Output the [x, y] coordinate of the center of the cell containing the given text.  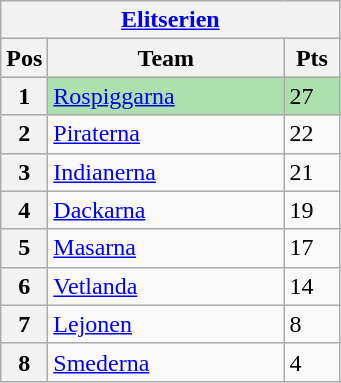
14 [312, 286]
Rospiggarna [166, 96]
27 [312, 96]
Team [166, 58]
Lejonen [166, 324]
Dackarna [166, 210]
17 [312, 248]
22 [312, 134]
3 [24, 172]
Pts [312, 58]
Masarna [166, 248]
Indianerna [166, 172]
Smederna [166, 362]
Pos [24, 58]
1 [24, 96]
5 [24, 248]
7 [24, 324]
Vetlanda [166, 286]
2 [24, 134]
6 [24, 286]
Elitserien [170, 20]
19 [312, 210]
21 [312, 172]
Piraterna [166, 134]
